Search for the cell housing the specified text and yield its [X, Y] center coordinate. 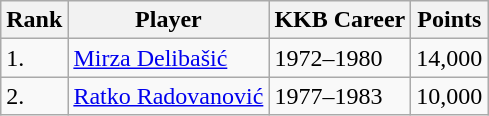
1972–1980 [340, 58]
2. [34, 96]
KKB Career [340, 20]
1. [34, 58]
Player [168, 20]
10,000 [450, 96]
Rank [34, 20]
1977–1983 [340, 96]
Points [450, 20]
Ratko Radovanović [168, 96]
Mirza Delibašić [168, 58]
14,000 [450, 58]
